For the text-containing cell, return its midpoint in [X, Y] coordinate format. 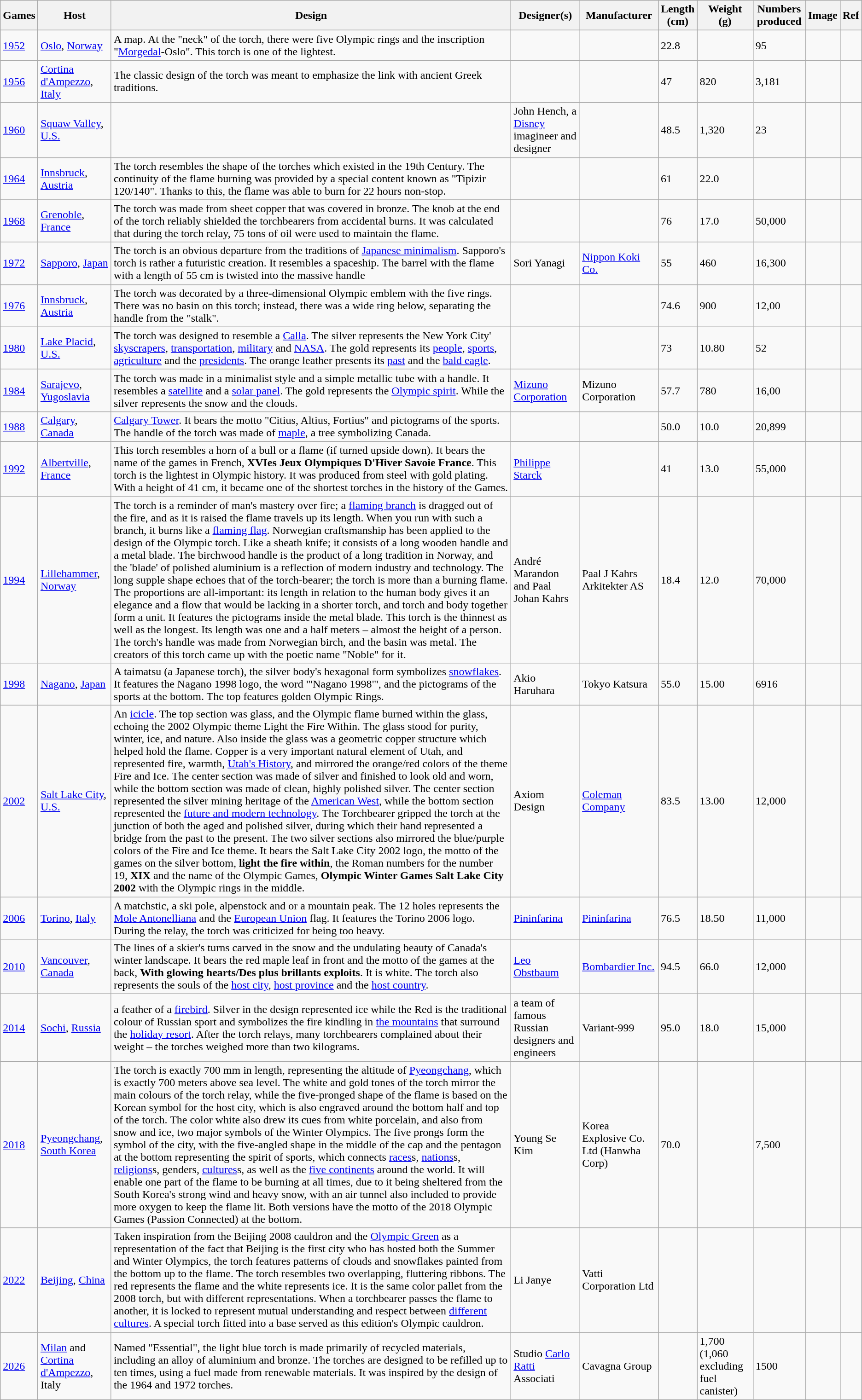
13.00 [725, 801]
12.0 [725, 579]
Calgary, Canada [75, 426]
94.5 [678, 966]
73 [678, 348]
Albertville, France [75, 469]
11,000 [779, 918]
A map. At the "neck" of the torch, there were five Olympic rings and the inscription "Morgedal-Oslo". This torch is one of the lightest. [311, 45]
Sori Yanagi [545, 263]
Li Janye [545, 1280]
70,000 [779, 579]
1976 [19, 306]
Nippon Koki Co. [619, 263]
Designer(s) [545, 16]
3,181 [779, 81]
Games [19, 16]
50,000 [779, 221]
2006 [19, 918]
95 [779, 45]
13.0 [725, 469]
Sochi, Russia [75, 1028]
Grenoble, France [75, 221]
Bombardier Inc. [619, 966]
2014 [19, 1028]
16,00 [779, 390]
70.0 [678, 1145]
18.50 [725, 918]
Numbers produced [779, 16]
Lillehammer, Norway [75, 579]
15.00 [725, 684]
a team of famous Russian designers and engineers [545, 1028]
2026 [19, 1366]
Milan and Cortina d'Ampezzo, Italy [75, 1366]
Sarajevo, Yugoslavia [75, 390]
Pyeongchang, South Korea [75, 1145]
6916 [779, 684]
Ref [851, 16]
57.7 [678, 390]
1984 [19, 390]
55,000 [779, 469]
Image [822, 16]
Philippe Starck [545, 469]
Nagano, Japan [75, 684]
18.4 [678, 579]
Manufacturer [619, 16]
16,300 [779, 263]
52 [779, 348]
The classic design of the torch was meant to emphasize the link with ancient Greek traditions. [311, 81]
55.0 [678, 684]
23 [779, 130]
41 [678, 469]
48.5 [678, 130]
Tokyo Katsura [619, 684]
1,700 (1,060 excluding fuel canister) [725, 1366]
Length(cm) [678, 16]
Akio Haruhara [545, 684]
Squaw Valley, U.S. [75, 130]
900 [725, 306]
1992 [19, 469]
1980 [19, 348]
1972 [19, 263]
22.8 [678, 45]
Vatti Corporation Ltd [619, 1280]
Leo Obstbaum [545, 966]
66.0 [725, 966]
17.0 [725, 221]
1988 [19, 426]
95.0 [678, 1028]
2010 [19, 966]
Cavagna Group [619, 1366]
Cortina d'Ampezzo, Italy [75, 81]
820 [725, 81]
1956 [19, 81]
61 [678, 179]
10.80 [725, 348]
1952 [19, 45]
10.0 [725, 426]
460 [725, 263]
Vancouver, Canada [75, 966]
2002 [19, 801]
Coleman Company [619, 801]
1994 [19, 579]
André Marandon and Paal Johan Kahrs [545, 579]
Young Se Kim [545, 1145]
15,000 [779, 1028]
55 [678, 263]
780 [725, 390]
Beijing, China [75, 1280]
83.5 [678, 801]
20,899 [779, 426]
1,320 [725, 130]
Design [311, 16]
Korea Explosive Co. Ltd (Hanwha Corp) [619, 1145]
18.0 [725, 1028]
Oslo, Norway [75, 45]
74.6 [678, 306]
1998 [19, 684]
1964 [19, 179]
John Hench, a Disney imagineer and designer [545, 130]
76.5 [678, 918]
Host [75, 16]
Axiom Design [545, 801]
50.0 [678, 426]
47 [678, 81]
Weight(g) [725, 16]
1968 [19, 221]
2018 [19, 1145]
Salt Lake City, U.S. [75, 801]
Sapporo, Japan [75, 263]
Torino, Italy [75, 918]
7,500 [779, 1145]
76 [678, 221]
Paal J Kahrs Arkitekter AS [619, 579]
22.0 [725, 179]
12,00 [779, 306]
Variant-999 [619, 1028]
Studio Carlo Ratti Associati [545, 1366]
2022 [19, 1280]
1500 [779, 1366]
1960 [19, 130]
Lake Placid, U.S. [75, 348]
